Search for the cell housing the specified text and yield its (X, Y) center coordinate. 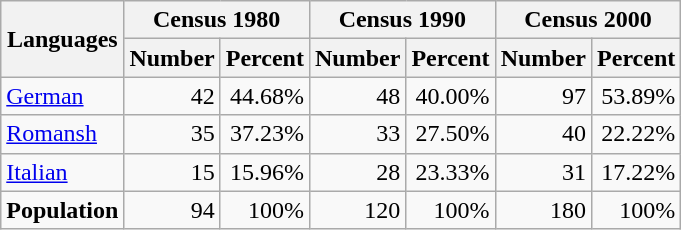
German (62, 96)
15.96% (264, 172)
Census 1980 (217, 20)
17.22% (636, 172)
42 (172, 96)
27.50% (450, 134)
28 (357, 172)
44.68% (264, 96)
40 (543, 134)
31 (543, 172)
94 (172, 210)
37.23% (264, 134)
35 (172, 134)
97 (543, 96)
Italian (62, 172)
Census 2000 (588, 20)
22.22% (636, 134)
23.33% (450, 172)
40.00% (450, 96)
180 (543, 210)
48 (357, 96)
15 (172, 172)
Population (62, 210)
Languages (62, 39)
120 (357, 210)
33 (357, 134)
53.89% (636, 96)
Romansh (62, 134)
Census 1990 (402, 20)
